Return (X, Y) of the center of cell containing provided text 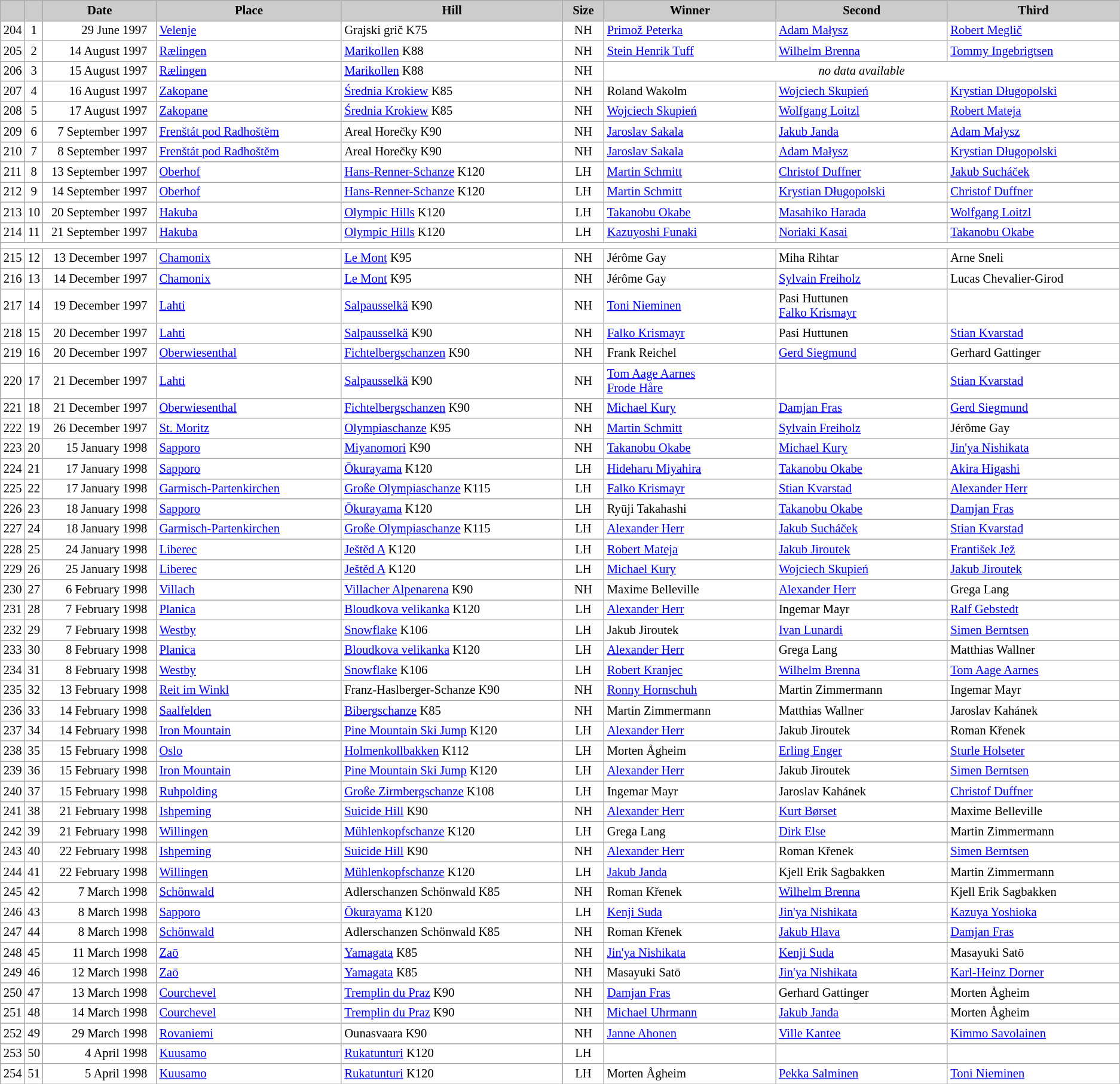
27 (33, 590)
217 (13, 306)
Kazuyoshi Funaki (690, 232)
16 August 1997 (100, 91)
21 September 1997 (100, 232)
15 (33, 333)
2 (33, 51)
25 January 1998 (100, 569)
34 (33, 731)
20 (33, 448)
Hill (452, 10)
Date (100, 10)
232 (13, 630)
209 (13, 131)
20 September 1997 (100, 212)
220 (13, 381)
Ville Kantee (862, 1033)
8 September 1997 (100, 152)
Tom Aage Aarnes (1033, 670)
227 (13, 529)
Ounasvaara K90 (452, 1033)
210 (13, 152)
37 (33, 791)
40 (33, 852)
13 February 1998 (100, 690)
38 (33, 812)
13 March 1998 (100, 993)
221 (13, 408)
Franz-Haslberger-Schanze K90 (452, 690)
41 (33, 872)
208 (13, 111)
St. Moritz (249, 428)
Velenje (249, 30)
26 December 1997 (100, 428)
35 (33, 751)
14 December 1997 (100, 278)
Hideharu Miyahira (690, 468)
Stein Henrik Tuff (690, 51)
Ivan Lunardi (862, 630)
11 (33, 232)
240 (13, 791)
Grajski grič K75 (452, 30)
6 February 1998 (100, 590)
Rovaniemi (249, 1033)
Winner (690, 10)
247 (13, 932)
4 (33, 91)
51 (33, 1074)
Michael Uhrmann (690, 1013)
Noriaki Kasai (862, 232)
9 (33, 192)
50 (33, 1054)
Jakub Hlava (862, 932)
46 (33, 973)
250 (13, 993)
252 (13, 1033)
49 (33, 1033)
228 (13, 549)
Villacher Alpenarena K90 (452, 590)
Villach (249, 590)
Ruhpolding (249, 791)
7 (33, 152)
Miha Rihtar (862, 258)
29 (33, 630)
29 March 1998 (100, 1033)
207 (13, 91)
212 (13, 192)
229 (13, 569)
13 (33, 278)
28 (33, 610)
Second (862, 10)
233 (13, 650)
19 (33, 428)
43 (33, 912)
Size (583, 10)
22 (33, 489)
242 (13, 831)
45 (33, 953)
246 (13, 912)
16 (33, 353)
17 (33, 381)
211 (13, 172)
13 December 1997 (100, 258)
30 (33, 650)
Masahiko Harada (862, 212)
Große Zirmbergschanze K108 (452, 791)
234 (13, 670)
Olympiaschanze K95 (452, 428)
216 (13, 278)
Arne Sneli (1033, 258)
15 August 1997 (100, 71)
243 (13, 852)
Ronny Hornschuh (690, 690)
Reit im Winkl (249, 690)
23 (33, 509)
222 (13, 428)
238 (13, 751)
25 (33, 549)
48 (33, 1013)
Pekka Salminen (862, 1074)
231 (13, 610)
4 April 1998 (100, 1054)
Oslo (249, 751)
204 (13, 30)
239 (13, 771)
32 (33, 690)
14 September 1997 (100, 192)
Ryūji Takahashi (690, 509)
Tom Aage Aarnes Frode Håre (690, 381)
19 December 1997 (100, 306)
18 (33, 408)
no data available (862, 71)
237 (13, 731)
42 (33, 892)
Miyanomori K90 (452, 448)
Kimmo Savolainen (1033, 1033)
249 (13, 973)
213 (13, 212)
244 (13, 872)
Tommy Ingebrigtsen (1033, 51)
225 (13, 489)
36 (33, 771)
5 (33, 111)
241 (13, 812)
Robert Kranjec (690, 670)
Holmenkollbakken K112 (452, 751)
Primož Peterka (690, 30)
8 (33, 172)
254 (13, 1074)
33 (33, 711)
14 March 1998 (100, 1013)
František Jež (1033, 549)
Janne Ahonen (690, 1033)
226 (13, 509)
44 (33, 932)
205 (13, 51)
39 (33, 831)
6 (33, 131)
13 September 1997 (100, 172)
Robert Meglič (1033, 30)
Place (249, 10)
Frank Reichel (690, 353)
223 (13, 448)
Lucas Chevalier-Girod (1033, 278)
29 June 1997 (100, 30)
Roland Wakolm (690, 91)
24 January 1998 (100, 549)
15 January 1998 (100, 448)
Pasi Huttunen Falko Krismayr (862, 306)
248 (13, 953)
12 (33, 258)
47 (33, 993)
26 (33, 569)
224 (13, 468)
230 (13, 590)
245 (13, 892)
12 March 1998 (100, 973)
Erling Enger (862, 751)
14 August 1997 (100, 51)
Pasi Huttunen (862, 333)
Bibergschanze K85 (452, 711)
Third (1033, 10)
14 (33, 306)
206 (13, 71)
Akira Higashi (1033, 468)
10 (33, 212)
Ralf Gebstedt (1033, 610)
5 April 1998 (100, 1074)
3 (33, 71)
215 (13, 258)
1 (33, 30)
17 August 1997 (100, 111)
236 (13, 711)
21 (33, 468)
Dirk Else (862, 831)
235 (13, 690)
Sturle Holseter (1033, 751)
218 (13, 333)
214 (13, 232)
219 (13, 353)
253 (13, 1054)
Kurt Børset (862, 812)
Saalfelden (249, 711)
24 (33, 529)
31 (33, 670)
11 March 1998 (100, 953)
251 (13, 1013)
Kazuya Yoshioka (1033, 912)
7 March 1998 (100, 892)
Karl-Heinz Dorner (1033, 973)
7 September 1997 (100, 131)
